Locate the cell with the specified text and output its [x, y] center coordinate. 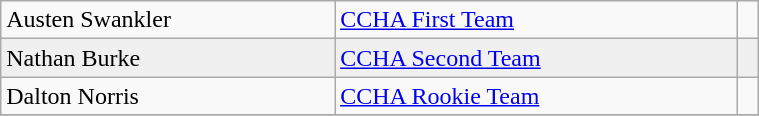
CCHA First Team [536, 20]
CCHA Rookie Team [536, 96]
CCHA Second Team [536, 58]
Austen Swankler [168, 20]
Nathan Burke [168, 58]
Dalton Norris [168, 96]
